Scan for the cell matching the given text and deliver its (x, y) coordinate at center. 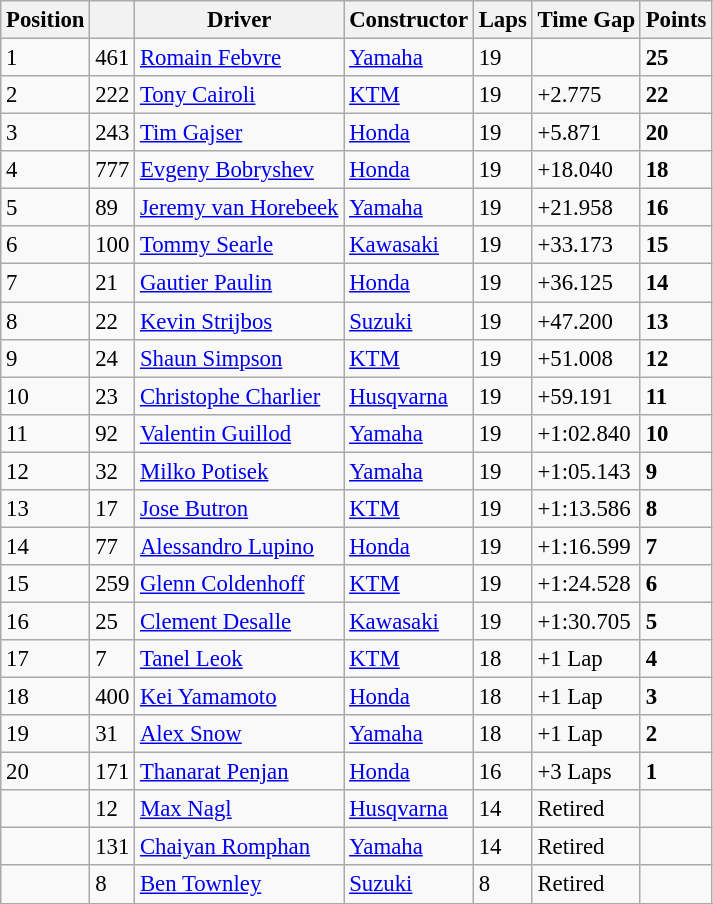
Time Gap (586, 20)
+1:24.528 (586, 584)
243 (112, 133)
Position (46, 20)
31 (112, 734)
131 (112, 847)
24 (112, 358)
Gautier Paulin (240, 283)
Jose Butron (240, 509)
400 (112, 697)
+1:02.840 (586, 433)
Chaiyan Romphan (240, 847)
89 (112, 208)
+2.775 (586, 95)
77 (112, 546)
32 (112, 471)
Shaun Simpson (240, 358)
777 (112, 170)
Tanel Leok (240, 659)
Romain Febvre (240, 58)
+59.191 (586, 396)
Valentin Guillod (240, 433)
Jeremy van Horebeek (240, 208)
Tim Gajser (240, 133)
171 (112, 772)
+1:13.586 (586, 509)
Tony Cairoli (240, 95)
100 (112, 245)
+51.008 (586, 358)
Evgeny Bobryshev (240, 170)
Driver (240, 20)
Kevin Strijbos (240, 321)
+21.958 (586, 208)
+5.871 (586, 133)
+3 Laps (586, 772)
Thanarat Penjan (240, 772)
Kei Yamamoto (240, 697)
+36.125 (586, 283)
21 (112, 283)
+18.040 (586, 170)
222 (112, 95)
92 (112, 433)
Milko Potisek (240, 471)
+47.200 (586, 321)
461 (112, 58)
+33.173 (586, 245)
Alex Snow (240, 734)
Constructor (409, 20)
Clement Desalle (240, 621)
Glenn Coldenhoff (240, 584)
+1:05.143 (586, 471)
23 (112, 396)
Christophe Charlier (240, 396)
Points (676, 20)
Ben Townley (240, 885)
259 (112, 584)
+1:16.599 (586, 546)
Max Nagl (240, 809)
Laps (502, 20)
Alessandro Lupino (240, 546)
Tommy Searle (240, 245)
+1:30.705 (586, 621)
